Output the (X, Y) coordinate of the center of the cell containing the given text.  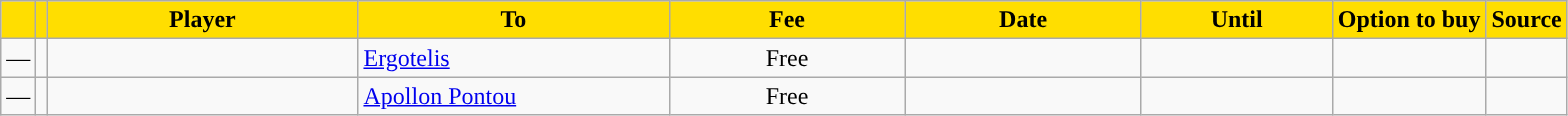
Fee (787, 20)
Date (1023, 20)
Player (202, 20)
Option to buy (1409, 20)
Source (1526, 20)
To (514, 20)
Apollon Pontou (514, 96)
Until (1236, 20)
Ergotelis (514, 58)
